Identify which cell holds the provided text, then report its [x, y] central coordinate. 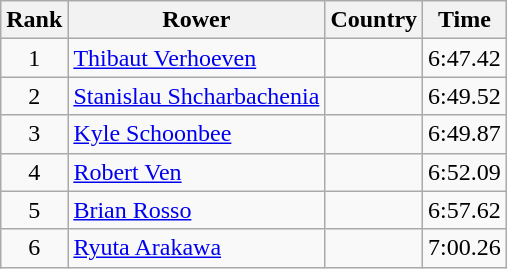
6:52.09 [465, 172]
6:57.62 [465, 210]
4 [34, 172]
Ryuta Arakawa [196, 248]
Kyle Schoonbee [196, 134]
Brian Rosso [196, 210]
Thibaut Verhoeven [196, 58]
6 [34, 248]
6:49.52 [465, 96]
Country [374, 20]
6:47.42 [465, 58]
2 [34, 96]
7:00.26 [465, 248]
6:49.87 [465, 134]
Stanislau Shcharbachenia [196, 96]
5 [34, 210]
3 [34, 134]
Robert Ven [196, 172]
1 [34, 58]
Rower [196, 20]
Time [465, 20]
Rank [34, 20]
